Capture the cell that displays the provided text and extract its [X, Y] central coordinate. 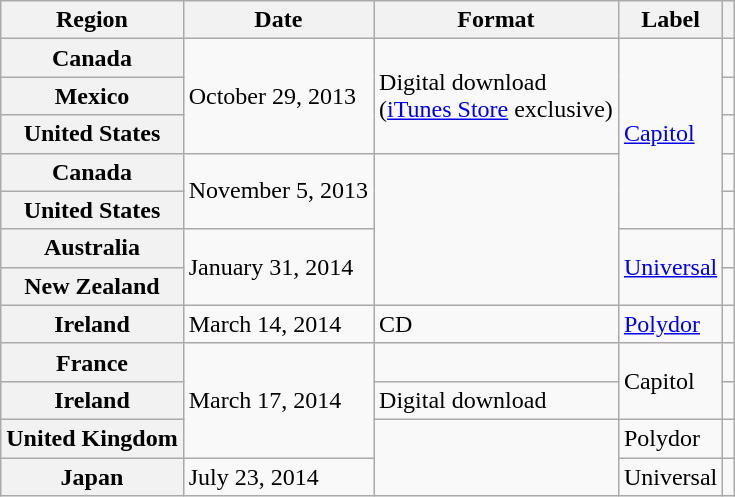
Digital download(iTunes Store exclusive) [496, 96]
Mexico [92, 96]
January 31, 2014 [278, 267]
United Kingdom [92, 438]
Label [670, 20]
Australia [92, 248]
Region [92, 20]
CD [496, 324]
Date [278, 20]
March 14, 2014 [278, 324]
Digital download [496, 400]
New Zealand [92, 286]
October 29, 2013 [278, 96]
Japan [92, 477]
France [92, 362]
November 5, 2013 [278, 191]
March 17, 2014 [278, 400]
Format [496, 20]
July 23, 2014 [278, 477]
